Identify which cell holds the provided text, then report its [X, Y] central coordinate. 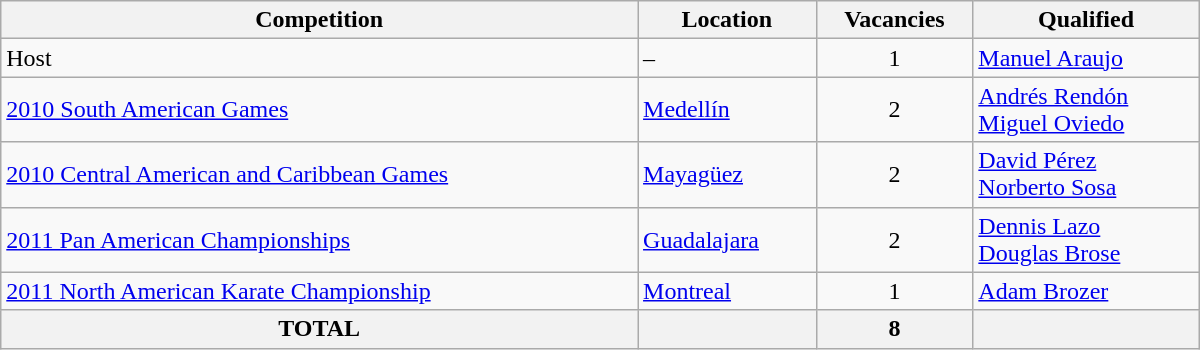
2011 North American Karate Championship [320, 291]
Montreal [728, 291]
Competition [320, 20]
TOTAL [320, 329]
Mayagüez [728, 174]
Vacancies [894, 20]
Medellín [728, 110]
Adam Brozer [1086, 291]
8 [894, 329]
Guadalajara [728, 240]
2011 Pan American Championships [320, 240]
– [728, 58]
Andrés Rendón Miguel Oviedo [1086, 110]
Host [320, 58]
Location [728, 20]
Qualified [1086, 20]
Manuel Araujo [1086, 58]
David Pérez Norberto Sosa [1086, 174]
2010 Central American and Caribbean Games [320, 174]
Dennis Lazo Douglas Brose [1086, 240]
2010 South American Games [320, 110]
